Identify which cell holds the provided text, then report its [x, y] central coordinate. 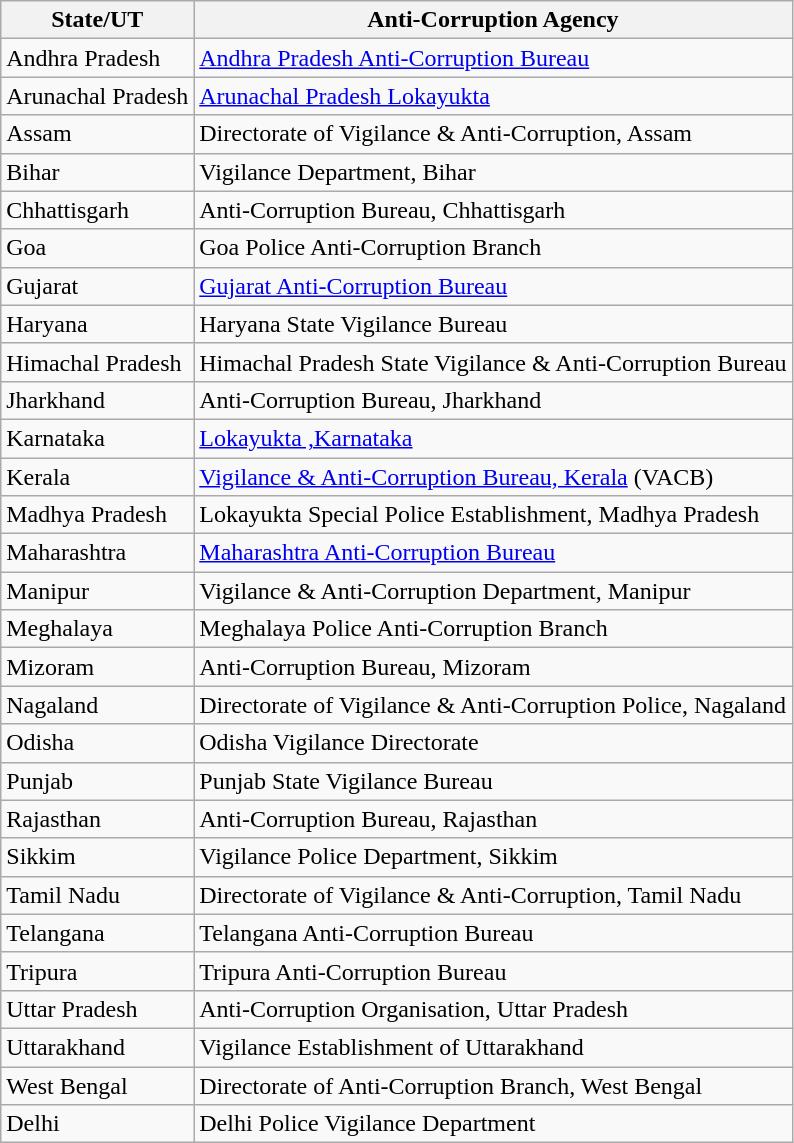
Tripura Anti-Corruption Bureau [493, 971]
Uttarakhand [98, 1047]
Directorate of Vigilance & Anti-Corruption, Assam [493, 134]
Sikkim [98, 857]
West Bengal [98, 1085]
Vigilance Police Department, Sikkim [493, 857]
Goa [98, 248]
Jharkhand [98, 400]
Andhra Pradesh Anti-Corruption Bureau [493, 58]
Haryana State Vigilance Bureau [493, 324]
Anti-Corruption Bureau, Mizoram [493, 667]
Maharashtra [98, 553]
Telangana Anti-Corruption Bureau [493, 933]
Directorate of Vigilance & Anti-Corruption Police, Nagaland [493, 705]
Punjab [98, 781]
Gujarat [98, 286]
Himachal Pradesh [98, 362]
Anti-Corruption Bureau, Chhattisgarh [493, 210]
Vigilance Department, Bihar [493, 172]
Anti-Corruption Organisation, Uttar Pradesh [493, 1009]
Vigilance Establishment of Uttarakhand [493, 1047]
Kerala [98, 477]
Rajasthan [98, 819]
Directorate of Anti-Corruption Branch, West Bengal [493, 1085]
Anti-Corruption Agency [493, 20]
Assam [98, 134]
Himachal Pradesh State Vigilance & Anti-Corruption Bureau [493, 362]
Manipur [98, 591]
Vigilance & Anti-Corruption Department, Manipur [493, 591]
Madhya Pradesh [98, 515]
Haryana [98, 324]
Delhi [98, 1124]
Telangana [98, 933]
Andhra Pradesh [98, 58]
Uttar Pradesh [98, 1009]
Directorate of Vigilance & Anti-Corruption, Tamil Nadu [493, 895]
Gujarat Anti-Corruption Bureau [493, 286]
Meghalaya [98, 629]
Maharashtra Anti-Corruption Bureau [493, 553]
Punjab State Vigilance Bureau [493, 781]
Lokayukta Special Police Establishment, Madhya Pradesh [493, 515]
Arunachal Pradesh [98, 96]
Vigilance & Anti-Corruption Bureau, Kerala (VACB) [493, 477]
State/UT [98, 20]
Tripura [98, 971]
Anti-Corruption Bureau, Rajasthan [493, 819]
Lokayukta ,Karnataka [493, 438]
Nagaland [98, 705]
Chhattisgarh [98, 210]
Arunachal Pradesh Lokayukta [493, 96]
Tamil Nadu [98, 895]
Odisha [98, 743]
Bihar [98, 172]
Meghalaya Police Anti-Corruption Branch [493, 629]
Delhi Police Vigilance Department [493, 1124]
Mizoram [98, 667]
Karnataka [98, 438]
Goa Police Anti-Corruption Branch [493, 248]
Odisha Vigilance Directorate [493, 743]
Anti-Corruption Bureau, Jharkhand [493, 400]
